From the cell containing the given text, extract its center point as (X, Y) coordinate. 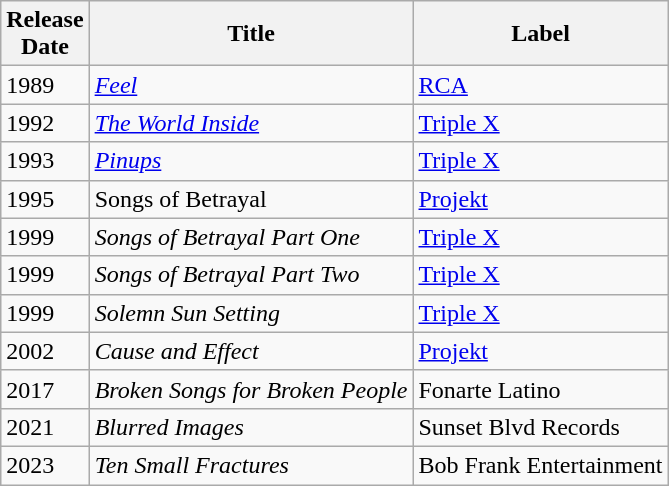
1995 (45, 199)
Sunset Blvd Records (540, 427)
Cause and Effect (251, 351)
1989 (45, 85)
2017 (45, 389)
2021 (45, 427)
2002 (45, 351)
Solemn Sun Setting (251, 313)
Songs of Betrayal Part Two (251, 275)
Songs of Betrayal Part One (251, 237)
The World Inside (251, 123)
Title (251, 34)
Fonarte Latino (540, 389)
RCA (540, 85)
1992 (45, 123)
Blurred Images (251, 427)
ReleaseDate (45, 34)
Pinups (251, 161)
Songs of Betrayal (251, 199)
Bob Frank Entertainment (540, 465)
Label (540, 34)
1993 (45, 161)
2023 (45, 465)
Ten Small Fractures (251, 465)
Feel (251, 85)
Broken Songs for Broken People (251, 389)
